Determine the (X, Y) coordinate at the center of the cell enclosing the given text.  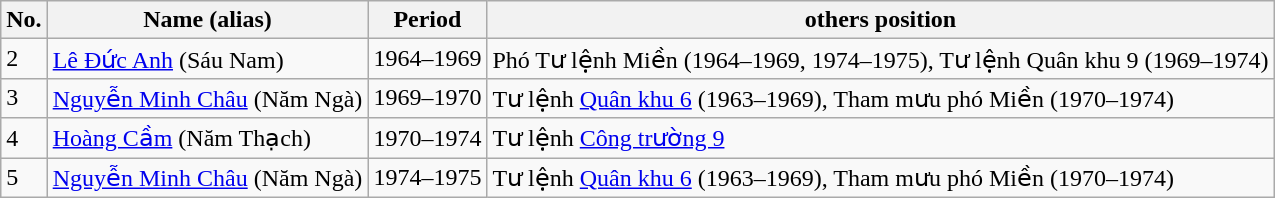
3 (24, 98)
Tư lệnh Công trường 9 (880, 138)
5 (24, 178)
Lê Đức Anh (Sáu Nam) (208, 59)
others position (880, 20)
Phó Tư lệnh Miền (1964–1969, 1974–1975), Tư lệnh Quân khu 9 (1969–1974) (880, 59)
1964–1969 (428, 59)
No. (24, 20)
1970–1974 (428, 138)
2 (24, 59)
Period (428, 20)
1974–1975 (428, 178)
1969–1970 (428, 98)
Name (alias) (208, 20)
Hoàng Cầm (Năm Thạch) (208, 138)
4 (24, 138)
